Detect which cell encompasses the target text, then output its [x, y] center coordinate. 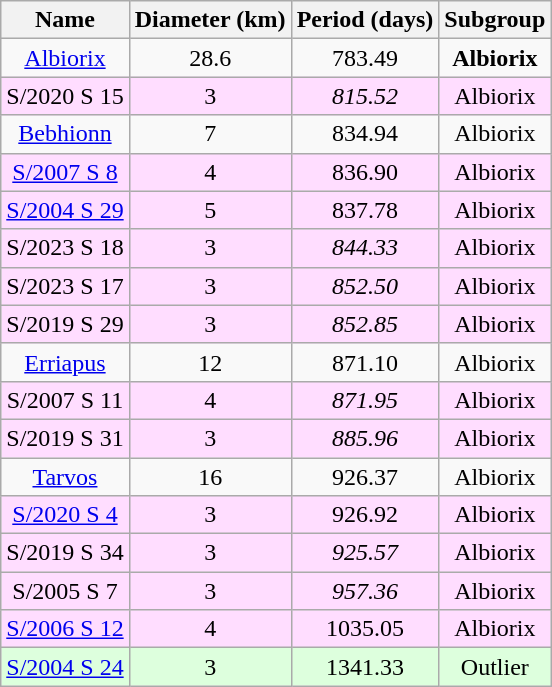
16 [210, 477]
957.36 [365, 591]
S/2007 S 11 [65, 400]
S/2019 S 34 [65, 553]
885.96 [365, 438]
Outlier [495, 667]
Period (days) [365, 20]
783.49 [365, 58]
844.33 [365, 248]
S/2020 S 4 [65, 515]
S/2020 S 15 [65, 96]
Subgroup [495, 20]
S/2004 S 24 [65, 667]
S/2004 S 29 [65, 210]
12 [210, 362]
926.37 [365, 477]
Erriapus [65, 362]
S/2019 S 29 [65, 324]
S/2019 S 31 [65, 438]
852.50 [365, 286]
S/2005 S 7 [65, 591]
837.78 [365, 210]
852.85 [365, 324]
Tarvos [65, 477]
1341.33 [365, 667]
5 [210, 210]
7 [210, 134]
926.92 [365, 515]
Name [65, 20]
Diameter (km) [210, 20]
Bebhionn [65, 134]
S/2007 S 8 [65, 172]
S/2023 S 18 [65, 248]
1035.05 [365, 629]
S/2023 S 17 [65, 286]
S/2006 S 12 [65, 629]
834.94 [365, 134]
815.52 [365, 96]
836.90 [365, 172]
871.95 [365, 400]
925.57 [365, 553]
871.10 [365, 362]
28.6 [210, 58]
